Output the (X, Y) coordinate of the center of the cell containing the given text.  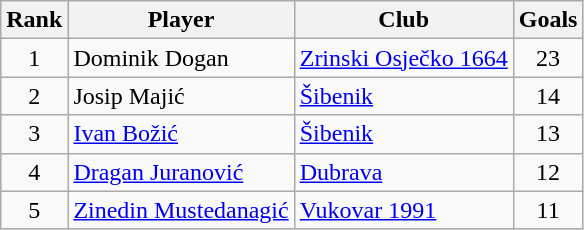
Ivan Božić (181, 134)
Zrinski Osječko 1664 (404, 58)
Club (404, 20)
14 (548, 96)
Vukovar 1991 (404, 210)
Dominik Dogan (181, 58)
Player (181, 20)
5 (34, 210)
11 (548, 210)
12 (548, 172)
4 (34, 172)
2 (34, 96)
1 (34, 58)
Goals (548, 20)
13 (548, 134)
23 (548, 58)
Josip Majić (181, 96)
Dragan Juranović (181, 172)
Rank (34, 20)
Zinedin Mustedanagić (181, 210)
Dubrava (404, 172)
3 (34, 134)
